Find where the given text appears and provide that cell's center as (x, y) coordinate. 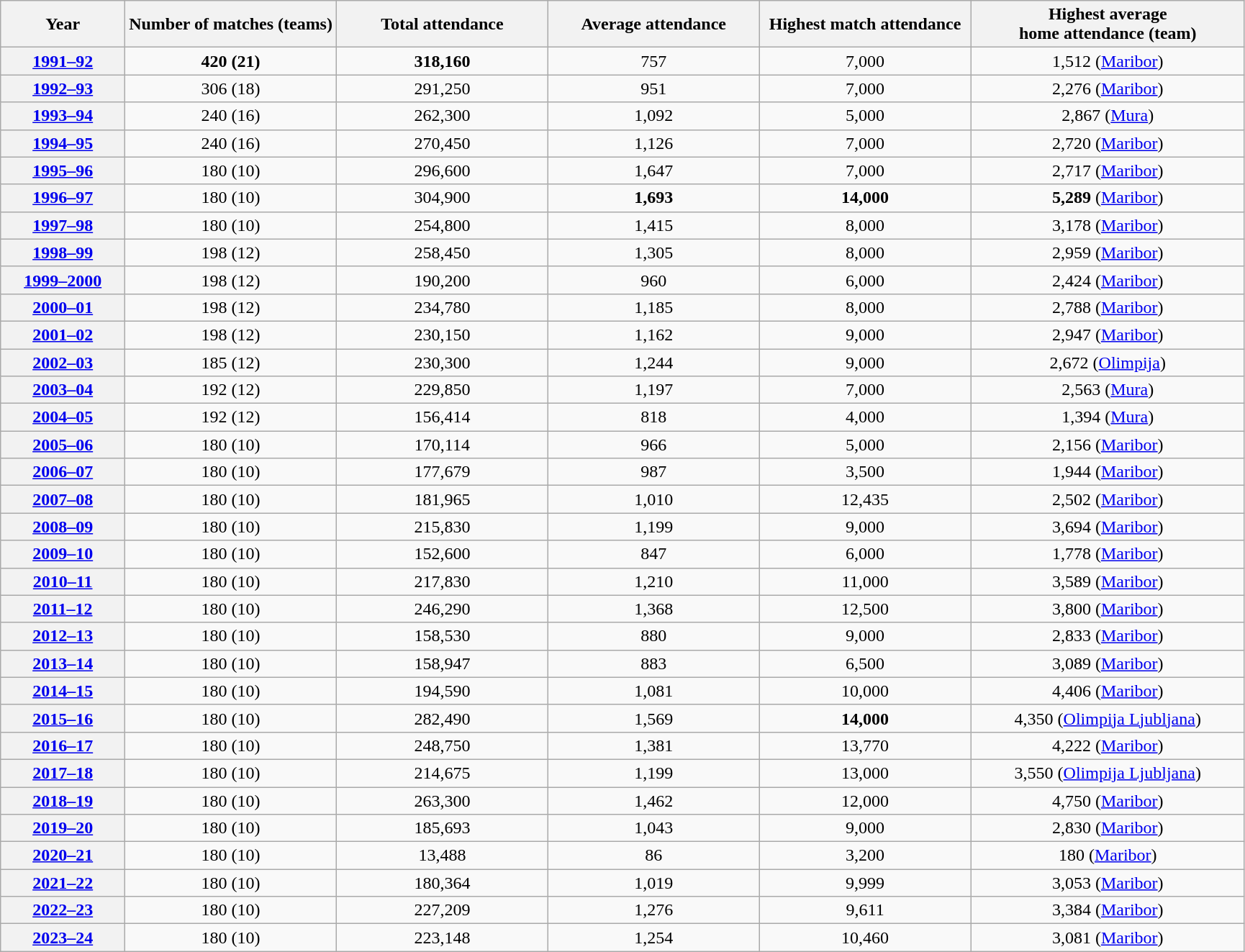
9,999 (865, 883)
Number of matches (teams) (231, 24)
11,000 (865, 581)
1999–2000 (63, 280)
2,833 (Maribor) (1108, 636)
230,300 (442, 362)
1,244 (653, 362)
2012–13 (63, 636)
4,222 (Maribor) (1108, 745)
318,160 (442, 61)
3,800 (Maribor) (1108, 609)
262,300 (442, 116)
2007–08 (63, 499)
1,019 (653, 883)
2,717 (Maribor) (1108, 171)
1,126 (653, 143)
230,150 (442, 335)
10,460 (865, 938)
156,414 (442, 417)
2018–19 (63, 801)
1994–95 (63, 143)
194,590 (442, 691)
2,788 (Maribor) (1108, 307)
258,450 (442, 253)
223,148 (442, 938)
2006–07 (63, 472)
263,300 (442, 801)
1,381 (653, 745)
190,200 (442, 280)
177,679 (442, 472)
2,563 (Mura) (1108, 390)
2017–18 (63, 773)
214,675 (442, 773)
Year (63, 24)
2003–04 (63, 390)
3,384 (Maribor) (1108, 910)
12,435 (865, 499)
2015–16 (63, 718)
2000–01 (63, 307)
13,488 (442, 856)
246,290 (442, 609)
1997–98 (63, 225)
1,043 (653, 828)
2020–21 (63, 856)
847 (653, 554)
3,053 (Maribor) (1108, 883)
1,254 (653, 938)
2013–14 (63, 663)
Highest averagehome attendance (team) (1108, 24)
13,000 (865, 773)
1,647 (653, 171)
1,944 (Maribor) (1108, 472)
4,350 (Olimpija Ljubljana) (1108, 718)
1996–97 (63, 198)
185 (12) (231, 362)
3,178 (Maribor) (1108, 225)
Average attendance (653, 24)
12,500 (865, 609)
2014–15 (63, 691)
13,770 (865, 745)
215,830 (442, 527)
2,502 (Maribor) (1108, 499)
86 (653, 856)
2,156 (Maribor) (1108, 445)
1,276 (653, 910)
960 (653, 280)
2009–10 (63, 554)
966 (653, 445)
2,959 (Maribor) (1108, 253)
270,450 (442, 143)
12,000 (865, 801)
2010–11 (63, 581)
1995–96 (63, 171)
6,500 (865, 663)
757 (653, 61)
229,850 (442, 390)
1,210 (653, 581)
152,600 (442, 554)
282,490 (442, 718)
1,394 (Mura) (1108, 417)
1,569 (653, 718)
1,092 (653, 116)
180 (Maribor) (1108, 856)
9,611 (865, 910)
3,200 (865, 856)
3,694 (Maribor) (1108, 527)
1,368 (653, 609)
4,000 (865, 417)
291,250 (442, 89)
234,780 (442, 307)
180,364 (442, 883)
2001–02 (63, 335)
2005–06 (63, 445)
2011–12 (63, 609)
181,965 (442, 499)
420 (21) (231, 61)
818 (653, 417)
3,089 (Maribor) (1108, 663)
2,867 (Mura) (1108, 116)
1,415 (653, 225)
1,081 (653, 691)
4,750 (Maribor) (1108, 801)
3,589 (Maribor) (1108, 581)
2022–23 (63, 910)
296,600 (442, 171)
951 (653, 89)
2,947 (Maribor) (1108, 335)
1,778 (Maribor) (1108, 554)
2002–03 (63, 362)
1,512 (Maribor) (1108, 61)
3,500 (865, 472)
2023–24 (63, 938)
170,114 (442, 445)
306 (18) (231, 89)
3,550 (Olimpija Ljubljana) (1108, 773)
2016–17 (63, 745)
3,081 (Maribor) (1108, 938)
1,305 (653, 253)
987 (653, 472)
2008–09 (63, 527)
1,693 (653, 198)
4,406 (Maribor) (1108, 691)
158,530 (442, 636)
1998–99 (63, 253)
2,672 (Olimpija) (1108, 362)
1993–94 (63, 116)
1,185 (653, 307)
Highest match attendance (865, 24)
10,000 (865, 691)
2,424 (Maribor) (1108, 280)
248,750 (442, 745)
217,830 (442, 581)
2,830 (Maribor) (1108, 828)
1,010 (653, 499)
1991–92 (63, 61)
1,197 (653, 390)
2,720 (Maribor) (1108, 143)
Total attendance (442, 24)
880 (653, 636)
227,209 (442, 910)
2019–20 (63, 828)
2021–22 (63, 883)
158,947 (442, 663)
2004–05 (63, 417)
1,462 (653, 801)
185,693 (442, 828)
254,800 (442, 225)
883 (653, 663)
1,162 (653, 335)
1992–93 (63, 89)
2,276 (Maribor) (1108, 89)
304,900 (442, 198)
5,289 (Maribor) (1108, 198)
